Locate the cell with the specified text and output its (X, Y) center coordinate. 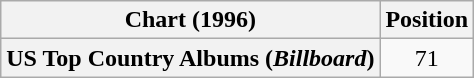
71 (427, 58)
Chart (1996) (190, 20)
US Top Country Albums (Billboard) (190, 58)
Position (427, 20)
